Return (x, y) of the center of cell containing provided text 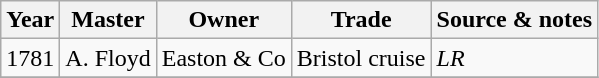
Trade (361, 20)
Owner (224, 20)
LR (514, 58)
A. Floyd (108, 58)
Master (108, 20)
Source & notes (514, 20)
Easton & Co (224, 58)
Year (30, 20)
1781 (30, 58)
Bristol cruise (361, 58)
